Provide the (X, Y) coordinate of the cell's center where the given text is located.  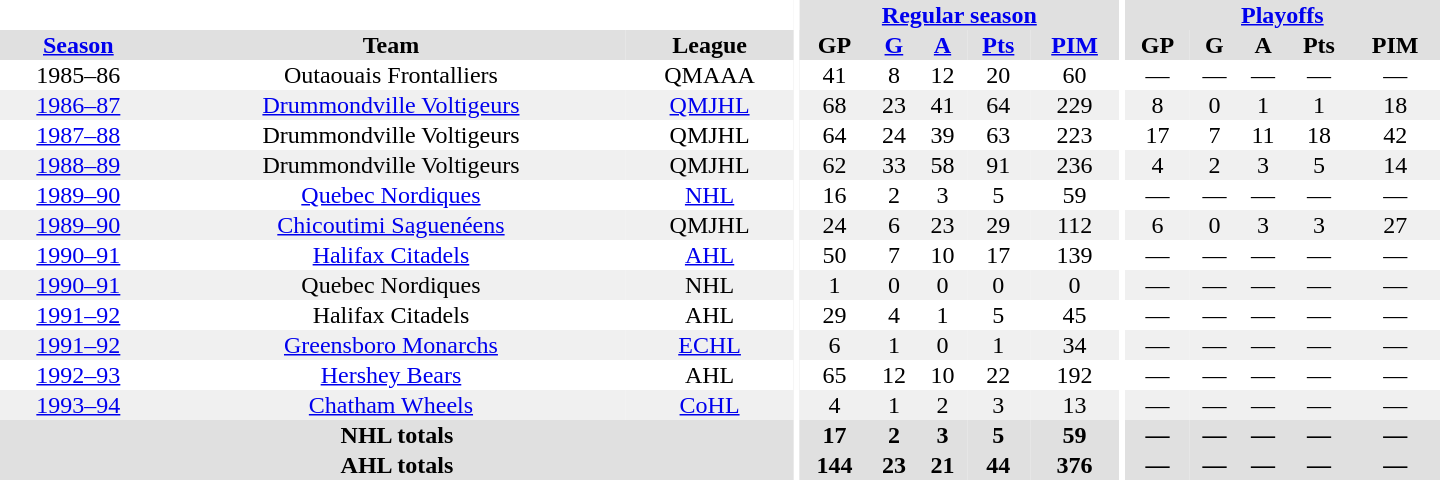
44 (998, 465)
112 (1074, 225)
11 (1264, 135)
1985–86 (78, 75)
Chatham Wheels (392, 405)
Greensboro Monarchs (392, 345)
62 (834, 165)
1992–93 (78, 375)
192 (1074, 375)
AHL totals (397, 465)
1987–88 (78, 135)
Outaouais Frontalliers (392, 75)
144 (834, 465)
Chicoutimi Saguenéens (392, 225)
60 (1074, 75)
45 (1074, 315)
20 (998, 75)
14 (1395, 165)
16 (834, 195)
NHL totals (397, 435)
Playoffs (1282, 15)
68 (834, 105)
34 (1074, 345)
33 (894, 165)
50 (834, 255)
63 (998, 135)
1986–87 (78, 105)
229 (1074, 105)
Regular season (959, 15)
Season (78, 45)
42 (1395, 135)
39 (942, 135)
Team (392, 45)
22 (998, 375)
1988–89 (78, 165)
ECHL (710, 345)
Hershey Bears (392, 375)
236 (1074, 165)
13 (1074, 405)
139 (1074, 255)
376 (1074, 465)
58 (942, 165)
223 (1074, 135)
21 (942, 465)
27 (1395, 225)
65 (834, 375)
League (710, 45)
CoHL (710, 405)
91 (998, 165)
1993–94 (78, 405)
QMAAA (710, 75)
